Find where the given text appears and provide that cell's center as (X, Y) coordinate. 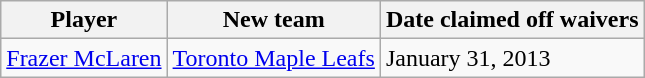
January 31, 2013 (512, 58)
Toronto Maple Leafs (274, 58)
New team (274, 20)
Frazer McLaren (84, 58)
Player (84, 20)
Date claimed off waivers (512, 20)
